Determine the [X, Y] coordinate at the center of the cell enclosing the given text.  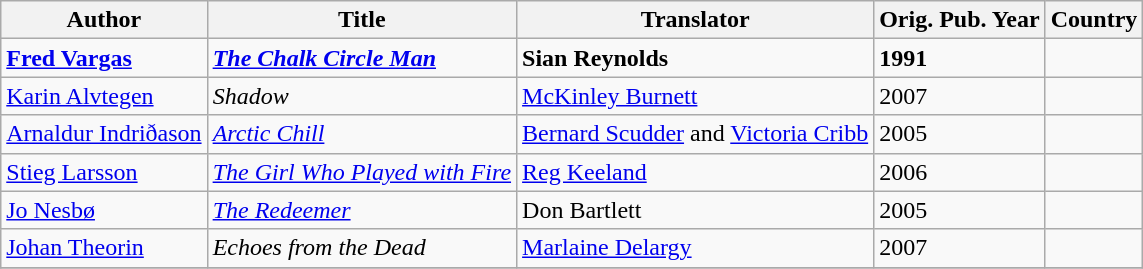
Sian Reynolds [696, 58]
Orig. Pub. Year [960, 20]
The Redeemer [362, 210]
Karin Alvtegen [104, 96]
Author [104, 20]
The Chalk Circle Man [362, 58]
McKinley Burnett [696, 96]
Reg Keeland [696, 172]
2006 [960, 172]
Don Bartlett [696, 210]
Translator [696, 20]
Marlaine Delargy [696, 248]
Shadow [362, 96]
Title [362, 20]
Fred Vargas [104, 58]
Arnaldur Indriðason [104, 134]
Arctic Chill [362, 134]
Johan Theorin [104, 248]
Bernard Scudder and Victoria Cribb [696, 134]
Jo Nesbø [104, 210]
The Girl Who Played with Fire [362, 172]
Country [1094, 20]
Echoes from the Dead [362, 248]
1991 [960, 58]
Stieg Larsson [104, 172]
